Detect which cell encompasses the target text, then output its (x, y) center coordinate. 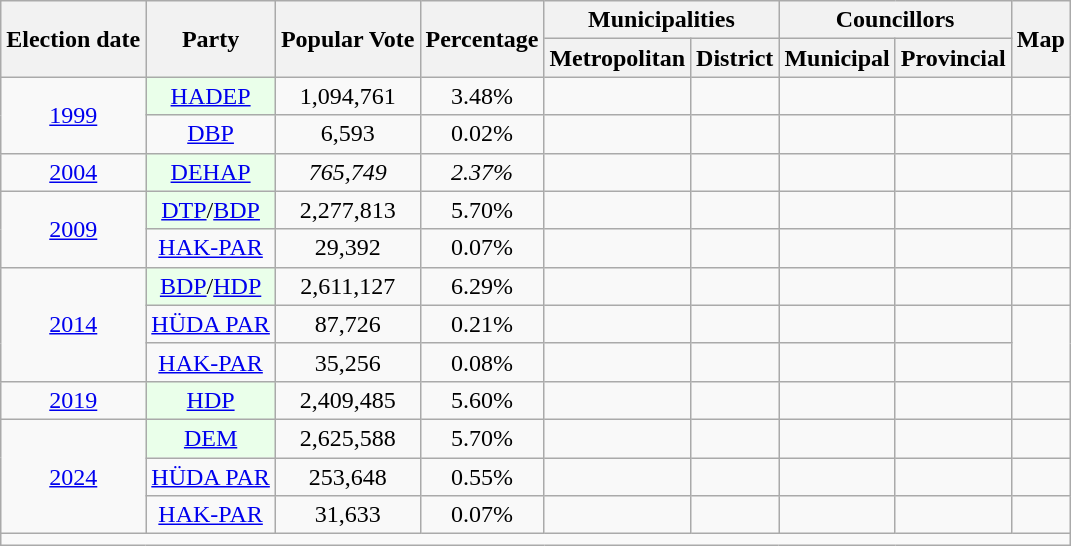
0.21% (482, 324)
1,094,761 (348, 96)
2.37% (482, 172)
1999 (74, 115)
BDP/HDP (211, 286)
2,277,813 (348, 210)
87,726 (348, 324)
Provincial (953, 58)
6.29% (482, 286)
2024 (74, 476)
2,409,485 (348, 400)
2004 (74, 172)
0.02% (482, 134)
2,625,588 (348, 438)
Percentage (482, 39)
0.55% (482, 477)
253,648 (348, 477)
2,611,127 (348, 286)
DTP/BDP (211, 210)
DEHAP (211, 172)
3.48% (482, 96)
2019 (74, 400)
Metropolitan (618, 58)
29,392 (348, 248)
765,749 (348, 172)
Popular Vote (348, 39)
Party (211, 39)
35,256 (348, 362)
Municipal (837, 58)
HDP (211, 400)
HADEP (211, 96)
Municipalities (662, 20)
Councillors (895, 20)
2014 (74, 324)
31,633 (348, 515)
Map (1040, 39)
DEM (211, 438)
District (735, 58)
Election date (74, 39)
2009 (74, 229)
6,593 (348, 134)
DBP (211, 134)
5.60% (482, 400)
0.08% (482, 362)
